Return the [x, y] coordinate for the center point of the cell that contains the specified text.  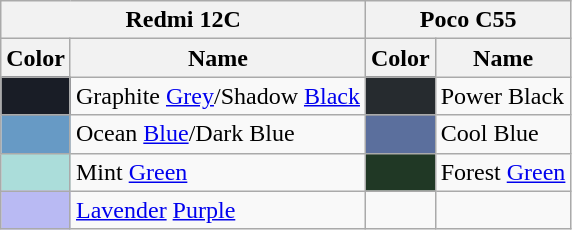
Power Black [503, 96]
Mint Green [218, 172]
Ocean Blue/Dark Blue [218, 134]
Redmi 12C [184, 20]
Cool Blue [503, 134]
Forest Green [503, 172]
Graphite Grey/Shadow Black [218, 96]
Poco C55 [468, 20]
Lavender Purple [218, 210]
